Locate the cell with the specified text and output its (X, Y) center coordinate. 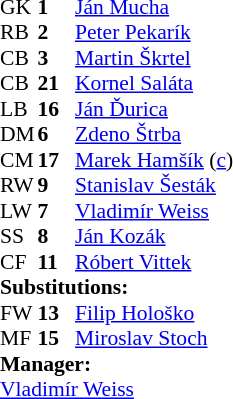
Kornel Saláta (154, 83)
Martin Škrtel (154, 58)
11 (57, 262)
SS (19, 237)
15 (57, 339)
Stanislav Šesták (154, 185)
13 (57, 313)
RB (19, 33)
CM (19, 160)
Marek Hamšík (c) (154, 160)
DM (19, 135)
LB (19, 109)
MF (19, 339)
Filip Hološko (154, 313)
FW (19, 313)
17 (57, 160)
Peter Pekarík (154, 33)
Manager: (116, 364)
Róbert Vittek (154, 262)
Ján Kozák (154, 237)
16 (57, 109)
Miroslav Stoch (154, 339)
Ján Ďurica (154, 109)
6 (57, 135)
7 (57, 211)
Zdeno Štrba (154, 135)
Vladimír Weiss (154, 211)
8 (57, 237)
21 (57, 83)
LW (19, 211)
CF (19, 262)
RW (19, 185)
2 (57, 33)
9 (57, 185)
Substitutions: (116, 287)
3 (57, 58)
